Extract the (x, y) coordinate from the center of the cell holding the provided text.  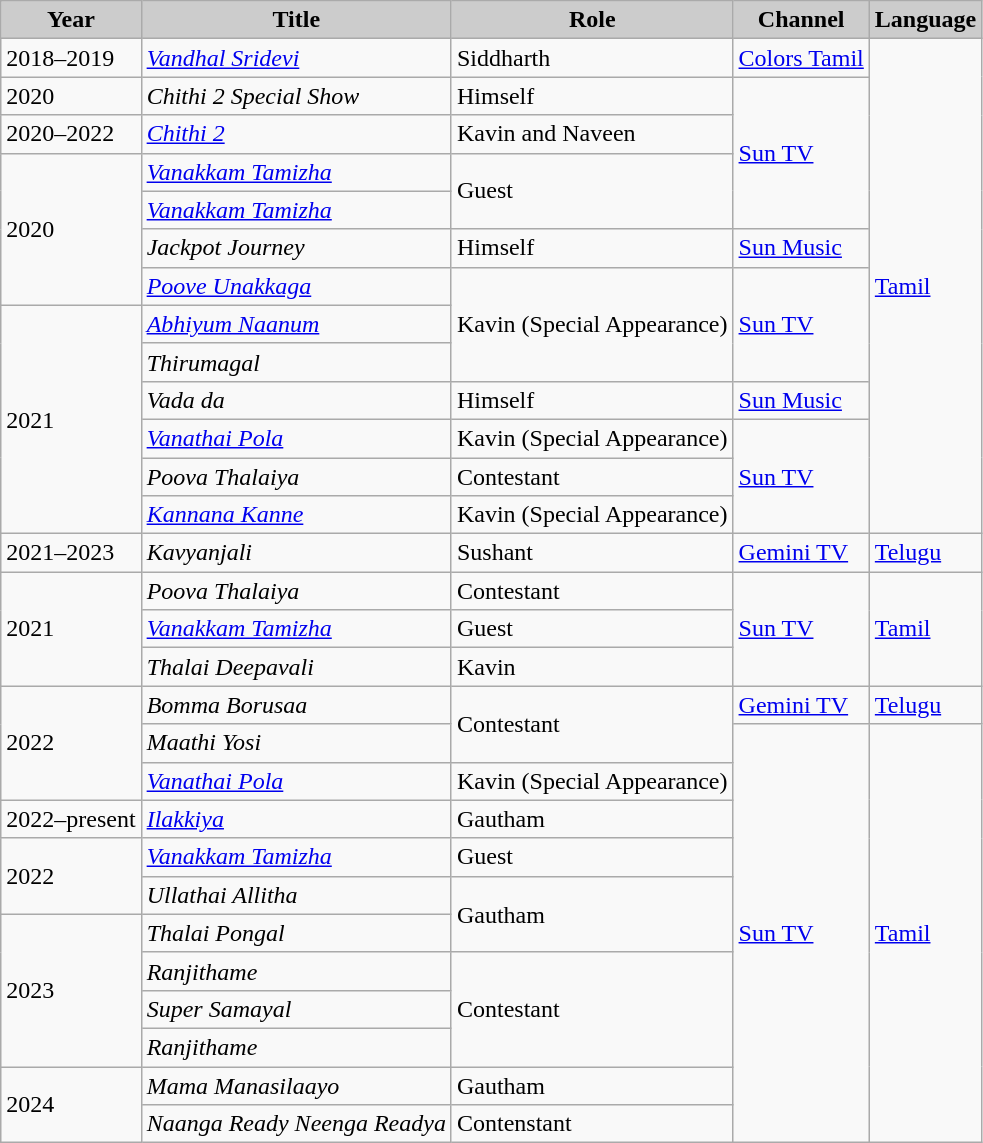
Title (296, 20)
Contenstant (592, 1124)
Maathi Yosi (296, 743)
2020–2022 (71, 134)
Year (71, 20)
Kavin (592, 667)
Kannana Kanne (296, 515)
Abhiyum Naanum (296, 324)
Super Samayal (296, 1009)
Chithi 2 (296, 134)
Thirumagal (296, 362)
2018–2019 (71, 58)
Ilakkiya (296, 819)
Sushant (592, 553)
Vada da (296, 400)
Colors Tamil (801, 58)
Vandhal Sridevi (296, 58)
Bomma Borusaa (296, 705)
Jackpot Journey (296, 248)
Thalai Deepavali (296, 667)
2023 (71, 990)
2024 (71, 1104)
Kavyanjali (296, 553)
Naanga Ready Neenga Readya (296, 1124)
2022–present (71, 819)
Siddharth (592, 58)
2021–2023 (71, 553)
Chithi 2 Special Show (296, 96)
Role (592, 20)
Kavin and Naveen (592, 134)
Poove Unakkaga (296, 286)
Language (925, 20)
Ullathai Allitha (296, 895)
Thalai Pongal (296, 933)
Channel (801, 20)
Mama Manasilaayo (296, 1085)
